Extract the [x, y] coordinate from the center of the cell holding the provided text.  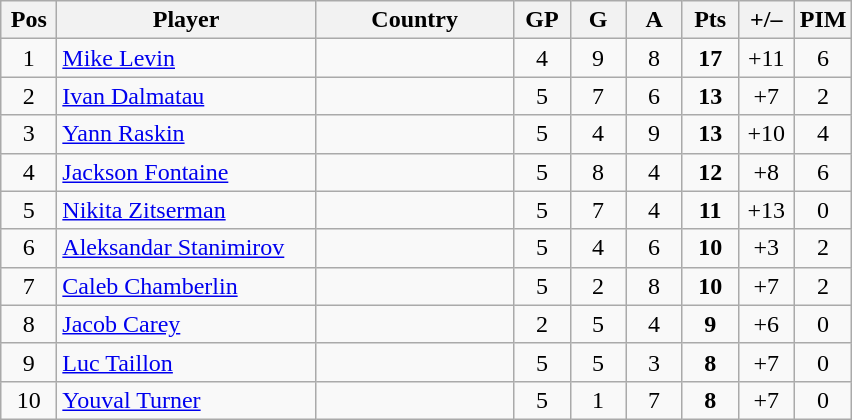
+6 [766, 324]
Pos [29, 20]
+11 [766, 58]
12 [710, 172]
+13 [766, 210]
Aleksandar Stanimirov [186, 248]
+10 [766, 134]
Ivan Dalmatau [186, 96]
Youval Turner [186, 400]
Mike Levin [186, 58]
17 [710, 58]
PIM [823, 20]
Luc Taillon [186, 362]
+/– [766, 20]
A [654, 20]
+3 [766, 248]
Jacob Carey [186, 324]
Jackson Fontaine [186, 172]
11 [710, 210]
Pts [710, 20]
Caleb Chamberlin [186, 286]
+8 [766, 172]
GP [542, 20]
Yann Raskin [186, 134]
Nikita Zitserman [186, 210]
Player [186, 20]
Country [414, 20]
G [598, 20]
